Find where the given text appears and provide that cell's center as (x, y) coordinate. 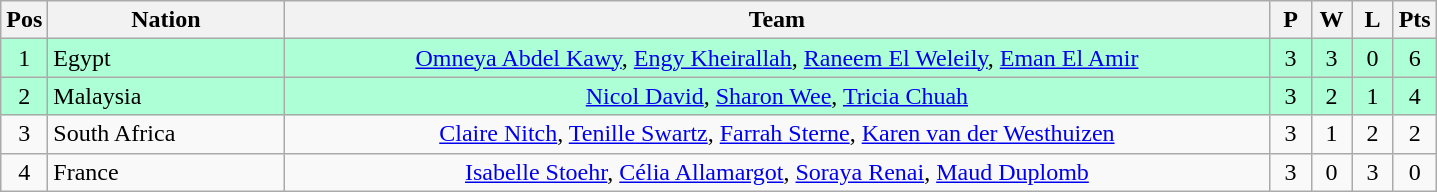
Claire Nitch, Tenille Swartz, Farrah Sterne, Karen van der Westhuizen (777, 134)
L (1372, 20)
P (1290, 20)
Pts (1414, 20)
Team (777, 20)
South Africa (166, 134)
W (1332, 20)
Egypt (166, 58)
Pos (24, 20)
France (166, 172)
Nicol David, Sharon Wee, Tricia Chuah (777, 96)
Isabelle Stoehr, Célia Allamargot, Soraya Renai, Maud Duplomb (777, 172)
Malaysia (166, 96)
Omneya Abdel Kawy, Engy Kheirallah, Raneem El Weleily, Eman El Amir (777, 58)
6 (1414, 58)
Nation (166, 20)
